Provide the (X, Y) coordinate of the cell's center where the given text is located.  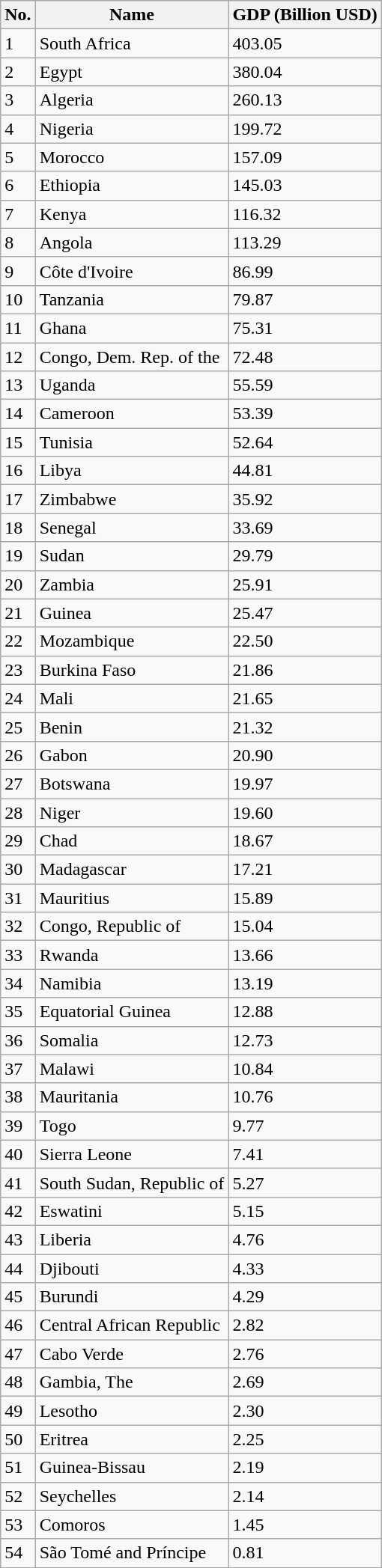
55.59 (305, 385)
37 (18, 1069)
11 (18, 328)
17.21 (305, 870)
24 (18, 698)
33 (18, 955)
33.69 (305, 528)
2.76 (305, 1354)
Egypt (132, 72)
Sudan (132, 556)
Congo, Dem. Rep. of the (132, 357)
19.60 (305, 812)
44 (18, 1269)
5.15 (305, 1211)
34 (18, 983)
50 (18, 1439)
5 (18, 157)
15 (18, 442)
7.41 (305, 1154)
2.30 (305, 1411)
403.05 (305, 43)
Niger (132, 812)
43 (18, 1239)
10 (18, 299)
14 (18, 414)
145.03 (305, 186)
22 (18, 641)
27 (18, 784)
Ghana (132, 328)
29.79 (305, 556)
Cabo Verde (132, 1354)
South Africa (132, 43)
Togo (132, 1126)
16 (18, 471)
19.97 (305, 784)
Chad (132, 841)
Sierra Leone (132, 1154)
São Tomé and Príncipe (132, 1553)
29 (18, 841)
21.65 (305, 698)
Mali (132, 698)
53 (18, 1525)
Guinea (132, 613)
10.84 (305, 1069)
6 (18, 186)
15.89 (305, 898)
Mozambique (132, 641)
Ethiopia (132, 186)
49 (18, 1411)
2.14 (305, 1496)
25 (18, 727)
4.76 (305, 1239)
9 (18, 271)
Central African Republic (132, 1326)
18 (18, 528)
35.92 (305, 499)
Tunisia (132, 442)
3 (18, 100)
86.99 (305, 271)
199.72 (305, 129)
40 (18, 1154)
41 (18, 1183)
116.32 (305, 214)
Libya (132, 471)
39 (18, 1126)
Tanzania (132, 299)
7 (18, 214)
Guinea-Bissau (132, 1468)
0.81 (305, 1553)
260.13 (305, 100)
23 (18, 670)
17 (18, 499)
13.66 (305, 955)
No. (18, 15)
1.45 (305, 1525)
21.86 (305, 670)
South Sudan, Republic of (132, 1183)
52.64 (305, 442)
48 (18, 1382)
10.76 (305, 1097)
12.88 (305, 1012)
22.50 (305, 641)
Kenya (132, 214)
32 (18, 927)
Name (132, 15)
Zimbabwe (132, 499)
13 (18, 385)
Comoros (132, 1525)
Gabon (132, 755)
2.19 (305, 1468)
Malawi (132, 1069)
72.48 (305, 357)
8 (18, 242)
25.47 (305, 613)
53.39 (305, 414)
Liberia (132, 1239)
21.32 (305, 727)
1 (18, 43)
Eswatini (132, 1211)
2.82 (305, 1326)
42 (18, 1211)
19 (18, 556)
4.33 (305, 1269)
Benin (132, 727)
Mauritius (132, 898)
Equatorial Guinea (132, 1012)
38 (18, 1097)
28 (18, 812)
Côte d'Ivoire (132, 271)
Lesotho (132, 1411)
Eritrea (132, 1439)
47 (18, 1354)
2 (18, 72)
Seychelles (132, 1496)
31 (18, 898)
Somalia (132, 1040)
25.91 (305, 585)
26 (18, 755)
Burundi (132, 1297)
9.77 (305, 1126)
Zambia (132, 585)
35 (18, 1012)
12.73 (305, 1040)
157.09 (305, 157)
Namibia (132, 983)
5.27 (305, 1183)
44.81 (305, 471)
113.29 (305, 242)
Mauritania (132, 1097)
54 (18, 1553)
18.67 (305, 841)
Algeria (132, 100)
Senegal (132, 528)
4 (18, 129)
Morocco (132, 157)
46 (18, 1326)
12 (18, 357)
Gambia, The (132, 1382)
13.19 (305, 983)
79.87 (305, 299)
20 (18, 585)
GDP (Billion USD) (305, 15)
45 (18, 1297)
380.04 (305, 72)
15.04 (305, 927)
Uganda (132, 385)
Rwanda (132, 955)
2.25 (305, 1439)
51 (18, 1468)
20.90 (305, 755)
Botswana (132, 784)
Nigeria (132, 129)
Congo, Republic of (132, 927)
Angola (132, 242)
21 (18, 613)
Burkina Faso (132, 670)
Madagascar (132, 870)
Djibouti (132, 1269)
2.69 (305, 1382)
30 (18, 870)
75.31 (305, 328)
Cameroon (132, 414)
36 (18, 1040)
52 (18, 1496)
4.29 (305, 1297)
